From the cell containing the given text, extract its center point as (x, y) coordinate. 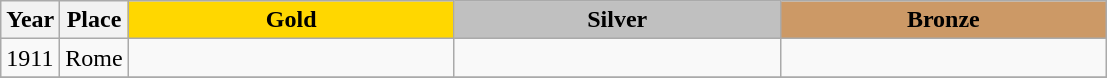
Bronze (943, 20)
Year (30, 20)
Rome (94, 58)
Silver (617, 20)
Gold (291, 20)
1911 (30, 58)
Place (94, 20)
